Search for the cell housing the specified text and yield its [X, Y] center coordinate. 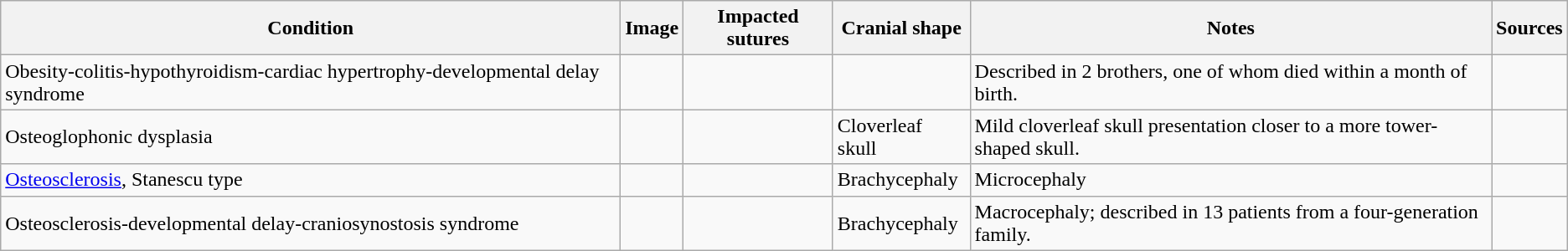
Macrocephaly; described in 13 patients from a four-generation family. [1230, 223]
Described in 2 brothers, one of whom died within a month of birth. [1230, 82]
Mild cloverleaf skull presentation closer to a more tower-shaped skull. [1230, 137]
Impacted sutures [759, 28]
Sources [1529, 28]
Osteosclerosis, Stanescu type [311, 180]
Obesity-colitis-hypothyroidism-cardiac hypertrophy-developmental delay syndrome [311, 82]
Notes [1230, 28]
Cranial shape [901, 28]
Image [652, 28]
Osteosclerosis-developmental delay-craniosynostosis syndrome [311, 223]
Microcephaly [1230, 180]
Osteoglophonic dysplasia [311, 137]
Cloverleaf skull [901, 137]
Condition [311, 28]
